From the cell containing the given text, extract its center point as (x, y) coordinate. 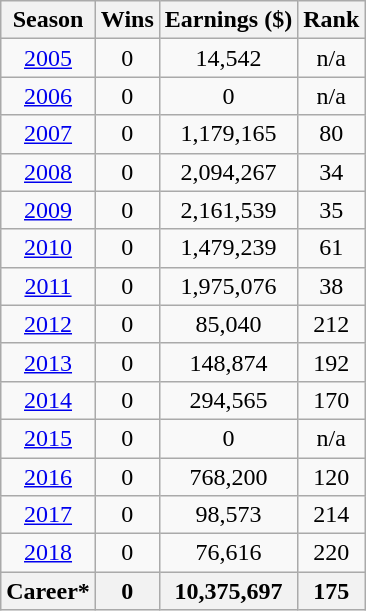
Wins (127, 20)
294,565 (228, 400)
35 (332, 210)
Rank (332, 20)
85,040 (228, 324)
14,542 (228, 58)
1,975,076 (228, 286)
120 (332, 477)
2007 (48, 134)
10,375,697 (228, 591)
2012 (48, 324)
2,161,539 (228, 210)
192 (332, 362)
1,179,165 (228, 134)
2014 (48, 400)
1,479,239 (228, 248)
Earnings ($) (228, 20)
2015 (48, 438)
2010 (48, 248)
2008 (48, 172)
768,200 (228, 477)
98,573 (228, 515)
2006 (48, 96)
2017 (48, 515)
175 (332, 591)
34 (332, 172)
Career* (48, 591)
212 (332, 324)
2005 (48, 58)
76,616 (228, 553)
170 (332, 400)
2011 (48, 286)
2016 (48, 477)
148,874 (228, 362)
Season (48, 20)
2009 (48, 210)
38 (332, 286)
220 (332, 553)
214 (332, 515)
2013 (48, 362)
61 (332, 248)
80 (332, 134)
2018 (48, 553)
2,094,267 (228, 172)
